Pinpoint the cell where the given text exists, returning its [x, y] midpoint coordinate. 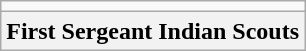
First Sergeant Indian Scouts [153, 31]
